Return [x, y] of the center of cell containing provided text 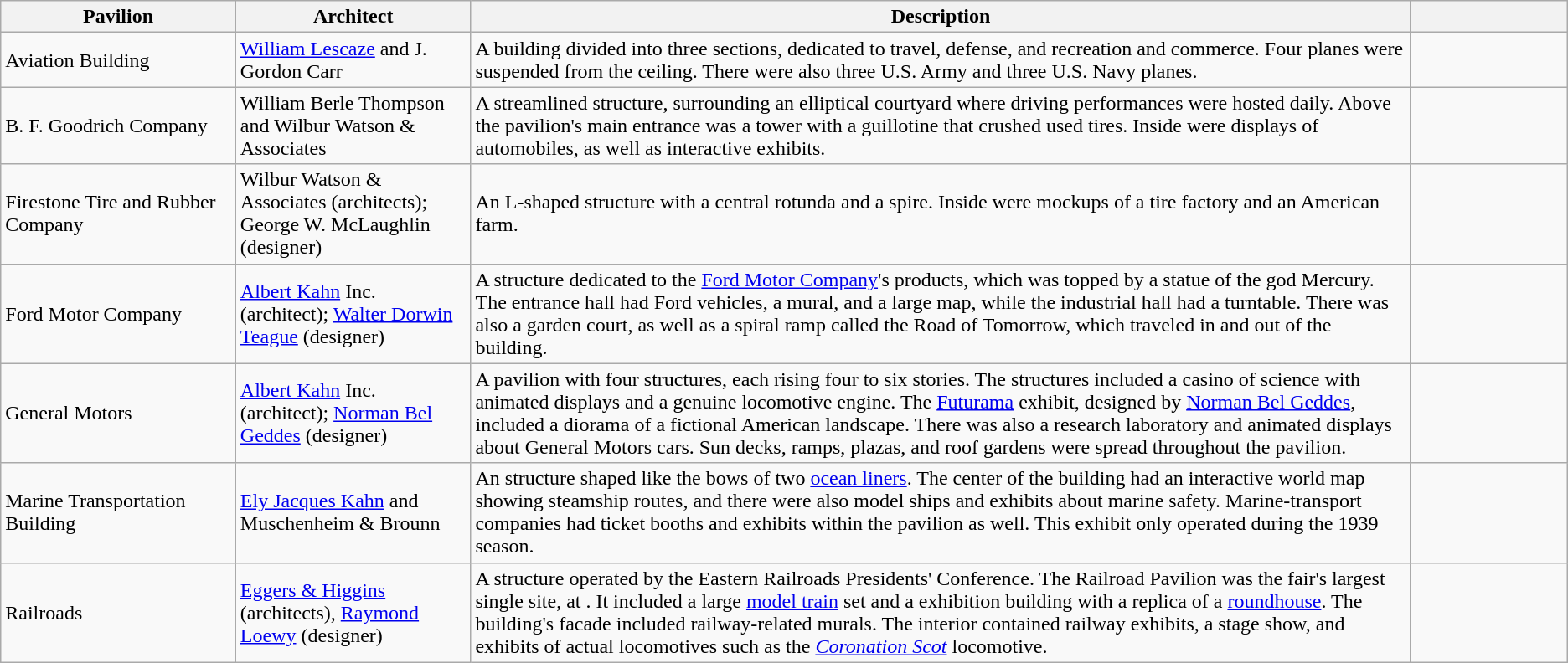
William Lescaze and J. Gordon Carr [353, 60]
Ford Motor Company [119, 313]
Description [941, 17]
Architect [353, 17]
Aviation Building [119, 60]
Firestone Tire and Rubber Company [119, 214]
An L-shaped structure with a central rotunda and a spire. Inside were mockups of a tire factory and an American farm. [941, 214]
General Motors [119, 414]
Ely Jacques Kahn and Muschenheim & Brounn [353, 512]
Marine Transportation Building [119, 512]
Albert Kahn Inc. (architect); Norman Bel Geddes (designer) [353, 414]
Eggers & Higgins (architects), Raymond Loewy (designer) [353, 613]
Wilbur Watson & Associates (architects); George W. McLaughlin (designer) [353, 214]
William Berle Thompson and Wilbur Watson & Associates [353, 126]
Pavilion [119, 17]
Railroads [119, 613]
B. F. Goodrich Company [119, 126]
Albert Kahn Inc. (architect); Walter Dorwin Teague (designer) [353, 313]
